Return (X, Y) of the center of cell containing provided text 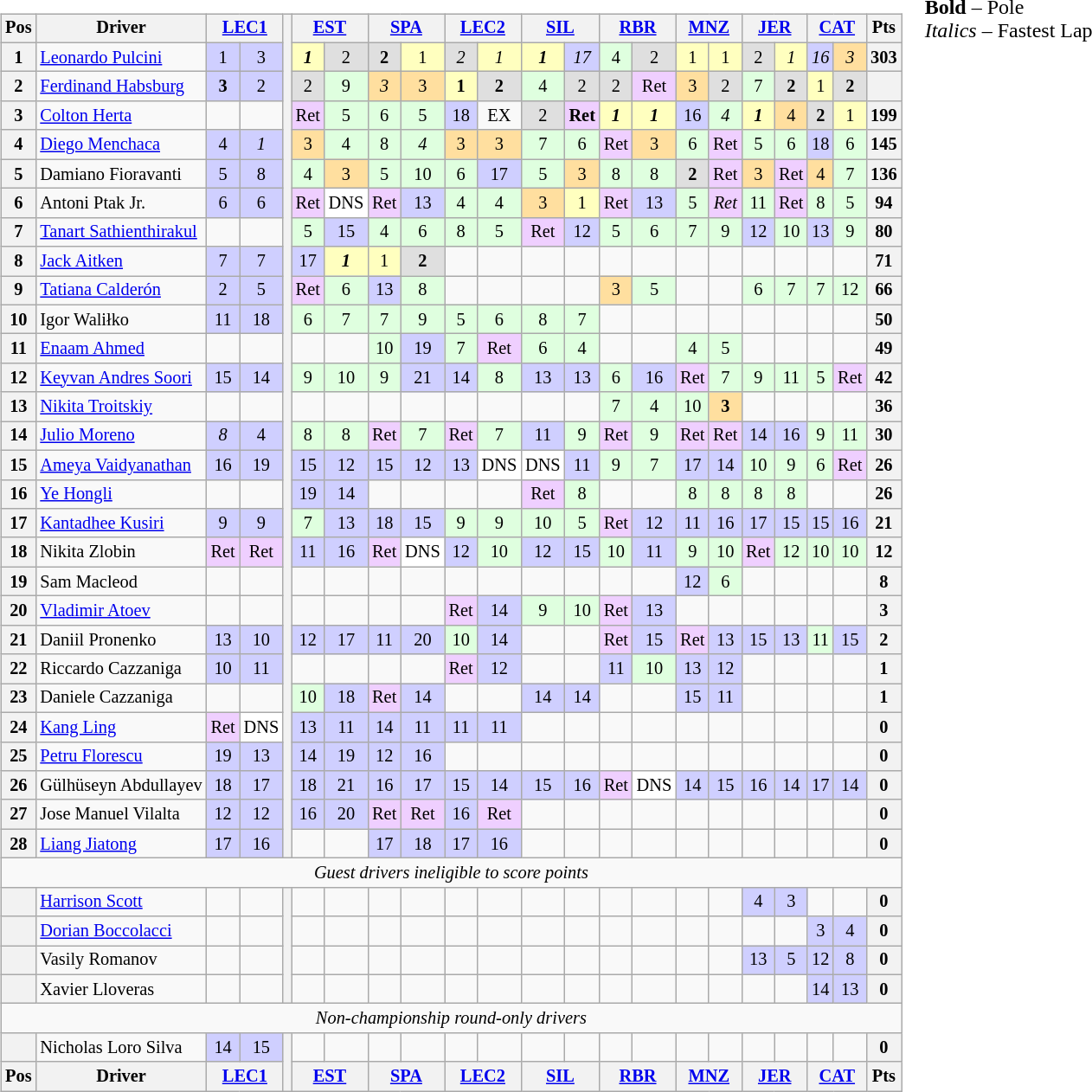
Jack Aitken (121, 261)
Colton Herta (121, 116)
Petru Florescu (121, 756)
66 (883, 291)
Diego Menchaca (121, 145)
Harrison Scott (121, 902)
Nikita Troitskiy (121, 407)
30 (883, 436)
Jose Manuel Vilalta (121, 814)
Kang Ling (121, 727)
Igor Waliłko (121, 319)
Julio Moreno (121, 436)
Sam Macleod (121, 581)
Keyvan Andres Soori (121, 378)
Nikita Zlobin (121, 552)
Daniil Pronenko (121, 639)
50 (883, 319)
Liang Jiatong (121, 844)
Non-championship round-only drivers (451, 1018)
Antoni Ptak Jr. (121, 203)
Vladimir Atoev (121, 611)
Enaam Ahmed (121, 349)
Gülhüseyn Abdullayev (121, 786)
49 (883, 349)
Guest drivers ineligible to score points (451, 873)
Riccardo Cazzaniga (121, 669)
28 (18, 844)
136 (883, 174)
Damiano Fioravanti (121, 174)
199 (883, 116)
23 (18, 698)
25 (18, 756)
Ameya Vaidyanathan (121, 465)
Xavier Lloveras (121, 989)
Tatiana Calderón (121, 291)
36 (883, 407)
145 (883, 145)
Dorian Boccolacci (121, 931)
24 (18, 727)
303 (883, 57)
Ferdinand Habsburg (121, 87)
42 (883, 378)
Leonardo Pulcini (121, 57)
Kantadhee Kusiri (121, 524)
EX (499, 116)
71 (883, 261)
27 (18, 814)
Nicholas Loro Silva (121, 1048)
94 (883, 203)
Ye Hongli (121, 494)
Daniele Cazzaniga (121, 698)
Tanart Sathienthirakul (121, 232)
80 (883, 232)
Vasily Romanov (121, 960)
22 (18, 669)
